Capture the cell that displays the provided text and extract its (X, Y) central coordinate. 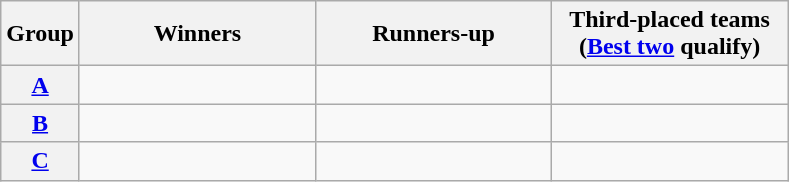
Group (40, 34)
Runners-up (433, 34)
C (40, 161)
Winners (197, 34)
B (40, 123)
A (40, 85)
Third-placed teams(Best two qualify) (670, 34)
